Output the [X, Y] coordinate of the center of the cell containing the given text.  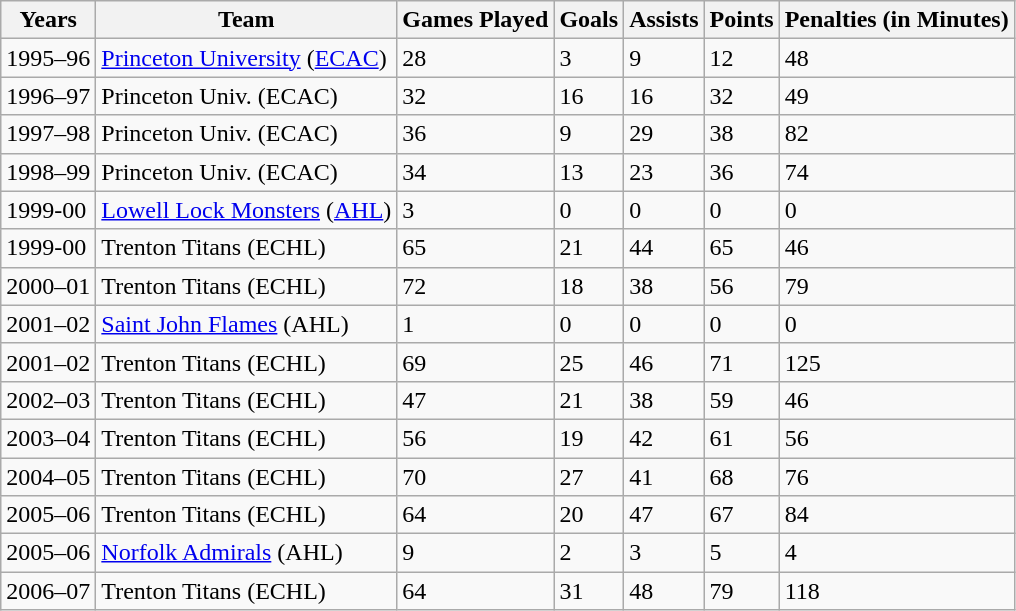
71 [742, 362]
72 [476, 286]
74 [896, 172]
69 [476, 362]
2006–07 [48, 591]
2 [589, 553]
18 [589, 286]
Goals [589, 20]
13 [589, 172]
28 [476, 58]
Years [48, 20]
Games Played [476, 20]
1996–97 [48, 96]
27 [589, 477]
82 [896, 134]
Points [742, 20]
2000–01 [48, 286]
Princeton University (ECAC) [246, 58]
70 [476, 477]
5 [742, 553]
1995–96 [48, 58]
Penalties (in Minutes) [896, 20]
Saint John Flames (AHL) [246, 324]
Team [246, 20]
25 [589, 362]
Lowell Lock Monsters (AHL) [246, 210]
61 [742, 438]
84 [896, 515]
118 [896, 591]
34 [476, 172]
20 [589, 515]
49 [896, 96]
42 [664, 438]
1997–98 [48, 134]
23 [664, 172]
Norfolk Admirals (AHL) [246, 553]
31 [589, 591]
1 [476, 324]
68 [742, 477]
Assists [664, 20]
2003–04 [48, 438]
29 [664, 134]
44 [664, 248]
12 [742, 58]
2004–05 [48, 477]
125 [896, 362]
76 [896, 477]
4 [896, 553]
59 [742, 400]
41 [664, 477]
2002–03 [48, 400]
19 [589, 438]
1998–99 [48, 172]
67 [742, 515]
